Scan for the cell matching the given text and deliver its [x, y] coordinate at center. 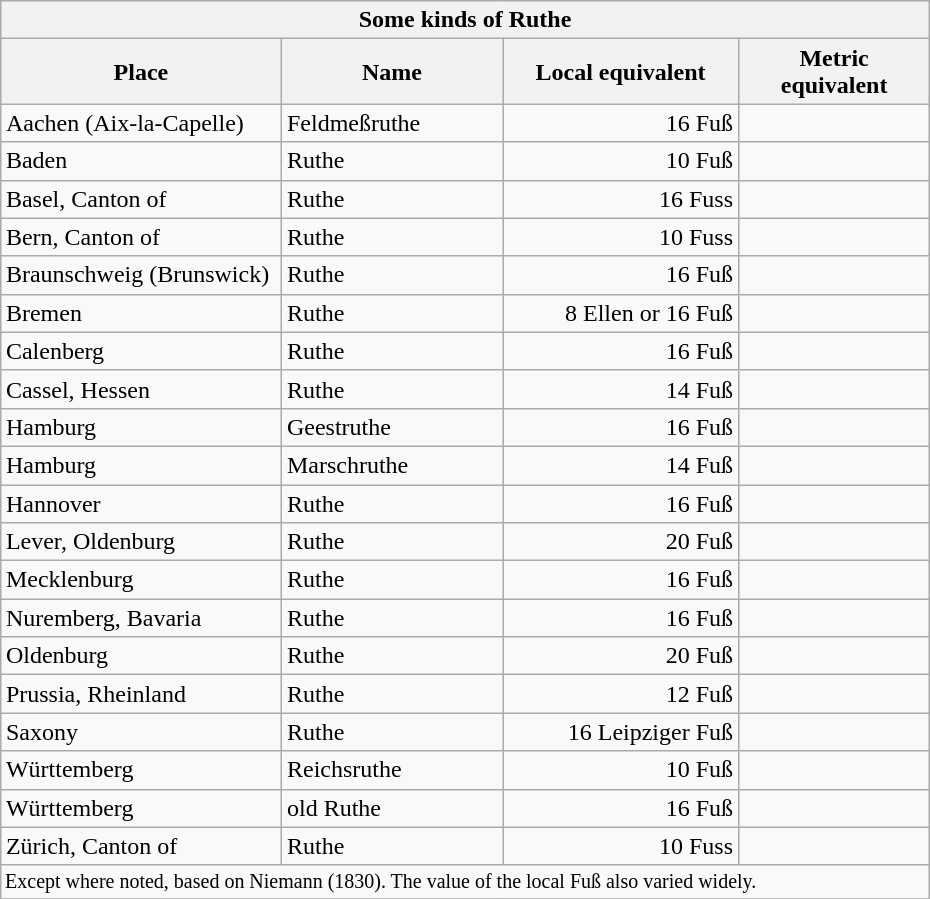
Prussia, Rheinland [140, 694]
Baden [140, 161]
Place [140, 72]
Cassel, Hessen [140, 389]
Braunschweig (Brunswick) [140, 275]
Aachen (Aix-la-Capelle) [140, 123]
16 Leipziger Fuß [620, 732]
Lever, Oldenburg [140, 542]
Local equivalent [620, 72]
Hannover [140, 503]
12 Fuß [620, 694]
Name [392, 72]
Zürich, Canton of [140, 846]
Saxony [140, 732]
Basel, Canton of [140, 199]
Marschruthe [392, 465]
Bern, Canton of [140, 237]
Reichsruthe [392, 770]
Calenberg [140, 351]
8 Ellen or 16 Fuß [620, 313]
16 Fuss [620, 199]
Bremen [140, 313]
Feldmeßruthe [392, 123]
Except where noted, based on Niemann (1830). The value of the local Fuß also varied widely. [464, 882]
Nuremberg, Bavaria [140, 618]
Geestruthe [392, 427]
Mecklenburg [140, 580]
old Ruthe [392, 808]
Oldenburg [140, 656]
Some kinds of Ruthe [464, 20]
Metric equivalent [834, 72]
